Pinpoint the cell where the given text exists, returning its (x, y) midpoint coordinate. 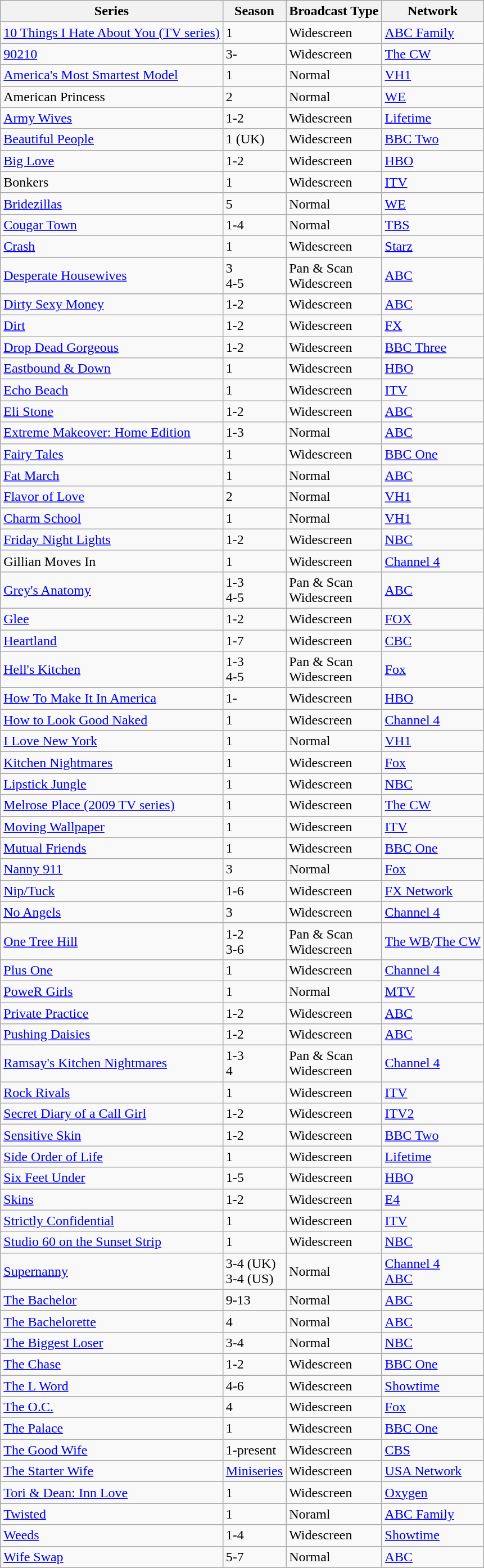
5-7 (254, 1557)
How to Look Good Naked (112, 720)
Desperate Housewives (112, 275)
Sensitive Skin (112, 1135)
FX Network (433, 891)
Fairy Tales (112, 454)
America's Most Smartest Model (112, 75)
The Palace (112, 1429)
Drop Dead Gorgeous (112, 347)
Tori & Dean: Inn Love (112, 1493)
TBS (433, 225)
Eastbound & Down (112, 369)
Gillian Moves In (112, 561)
PoweR Girls (112, 991)
The WB/The CW (433, 941)
Season (254, 11)
Mutual Friends (112, 848)
Grey's Anatomy (112, 590)
FX (433, 326)
MTV (433, 991)
1-34 (254, 1063)
Network (433, 11)
Eli Stone (112, 411)
3- (254, 54)
Glee (112, 619)
The O.C. (112, 1407)
Army Wives (112, 118)
Studio 60 on the Sunset Strip (112, 1242)
1 (UK) (254, 139)
Bridezillas (112, 203)
Skins (112, 1199)
Strictly Confidential (112, 1221)
Nip/Tuck (112, 891)
Dirty Sexy Money (112, 305)
Noraml (334, 1514)
E4 (433, 1199)
Rock Rivals (112, 1093)
FOX (433, 619)
34-5 (254, 275)
Broadcast Type (334, 11)
Heartland (112, 640)
One Tree Hill (112, 941)
Big Love (112, 161)
American Princess (112, 97)
Lipstick Jungle (112, 784)
Friday Night Lights (112, 540)
10 Things I Hate About You (TV series) (112, 33)
Beautiful People (112, 139)
Bonkers (112, 182)
4-6 (254, 1385)
1- (254, 699)
Secret Diary of a Call Girl (112, 1114)
Oxygen (433, 1493)
3-4 (UK)3-4 (US) (254, 1271)
Private Practice (112, 1013)
The Chase (112, 1364)
3-4 (254, 1343)
Flavor of Love (112, 497)
Kitchen Nightmares (112, 763)
Pushing Daisies (112, 1035)
I Love New York (112, 741)
The Bachelor (112, 1300)
1-3 (254, 433)
CBC (433, 640)
The Bachelorette (112, 1321)
The Starter Wife (112, 1471)
Six Feet Under (112, 1178)
1-6 (254, 891)
Weeds (112, 1535)
Extreme Makeover: Home Edition (112, 433)
ITV2 (433, 1114)
Channel 4ABC (433, 1271)
Starz (433, 246)
1-7 (254, 640)
Hell's Kitchen (112, 670)
Ramsay's Kitchen Nightmares (112, 1063)
Fat March (112, 475)
90210 (112, 54)
The Biggest Loser (112, 1343)
Cougar Town (112, 225)
Crash (112, 246)
Moving Wallpaper (112, 827)
Supernanny (112, 1271)
Twisted (112, 1514)
1-23-6 (254, 941)
Dirt (112, 326)
Series (112, 11)
1-present (254, 1450)
Plus One (112, 970)
Wife Swap (112, 1557)
No Angels (112, 912)
The Good Wife (112, 1450)
CBS (433, 1450)
Echo Beach (112, 390)
1-5 (254, 1178)
5 (254, 203)
Nanny 911 (112, 869)
Miniseries (254, 1471)
USA Network (433, 1471)
How To Make It In America (112, 699)
Side Order of Life (112, 1157)
Charm School (112, 518)
BBC Three (433, 347)
Melrose Place (2009 TV series) (112, 805)
9-13 (254, 1300)
The L Word (112, 1385)
